For the text-containing cell, return its midpoint in (X, Y) coordinate format. 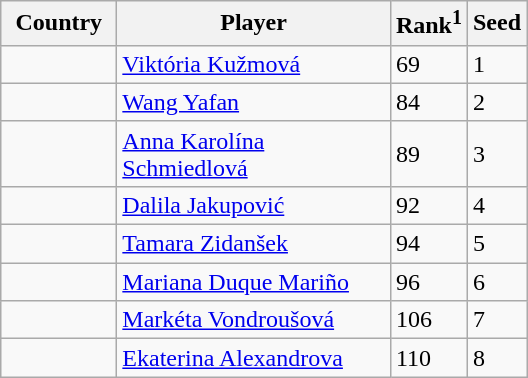
8 (496, 358)
1 (496, 64)
Ekaterina Alexandrova (254, 358)
89 (428, 154)
92 (428, 205)
106 (428, 320)
4 (496, 205)
110 (428, 358)
Anna Karolína Schmiedlová (254, 154)
Seed (496, 24)
69 (428, 64)
Viktória Kužmová (254, 64)
Wang Yafan (254, 102)
Country (59, 24)
5 (496, 244)
6 (496, 282)
Tamara Zidanšek (254, 244)
Dalila Jakupović (254, 205)
Mariana Duque Mariño (254, 282)
3 (496, 154)
96 (428, 282)
94 (428, 244)
Player (254, 24)
7 (496, 320)
Rank1 (428, 24)
2 (496, 102)
Markéta Vondroušová (254, 320)
84 (428, 102)
